Scan for the cell matching the given text and deliver its (X, Y) coordinate at center. 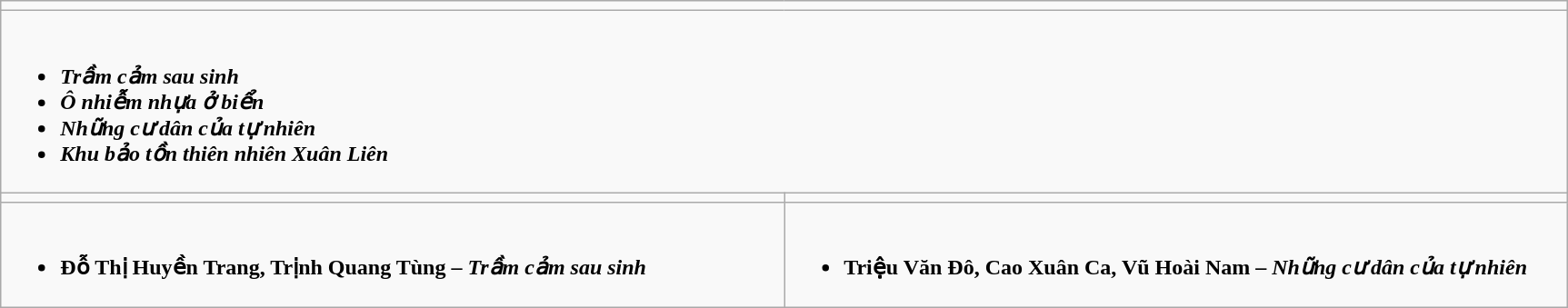
Trầm cảm sau sinh Ô nhiễm nhựa ở biển Những cư dân của tự nhiên Khu bảo tồn thiên nhiên Xuân Liên (784, 102)
Triệu Văn Đô, Cao Xuân Ca, Vũ Hoài Nam – Những cư dân của tự nhiên (1176, 254)
Đỗ Thị Huyền Trang, Trịnh Quang Tùng – Trầm cảm sau sinh (393, 254)
